Find where the given text appears and provide that cell's center as (x, y) coordinate. 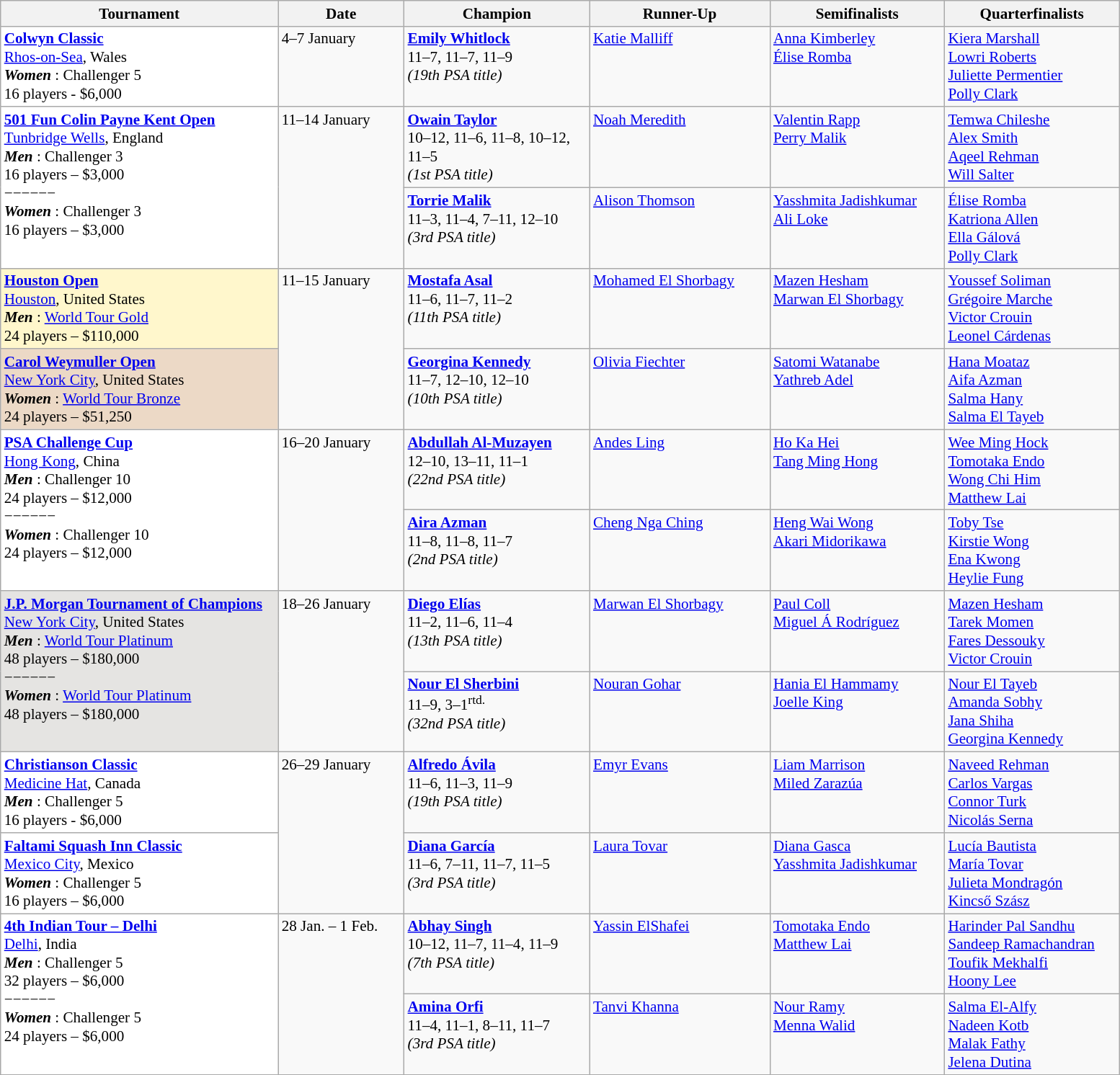
Torrie Malik11–3, 11–4, 7–11, 12–10(3rd PSA title) (497, 228)
Owain Taylor10–12, 11–6, 11–8, 10–12, 11–5(1st PSA title) (497, 147)
Heng Wai Wong Akari Midorikawa (857, 550)
Nour El Sherbini11–9, 3–1rtd.(32nd PSA title) (497, 712)
Emily Whitlock11–7, 11–7, 11–9(19th PSA title) (497, 66)
Toby Tse Kirstie Wong Ena Kwong Heylie Fung (1031, 550)
Hania El Hammamy Joelle King (857, 712)
Anna Kimberley Élise Romba (857, 66)
Emyr Evans (680, 793)
Cheng Nga Ching (680, 550)
4th Indian Tour – Delhi Delhi, India Men : Challenger 532 players – $6,000−−−−−− Women : Challenger 524 players – $6,000 (140, 994)
Harinder Pal Sandhu Sandeep Ramachandran Toufik Mekhalfi Hoony Lee (1031, 954)
Temwa Chileshe Alex Smith Aqeel Rehman Will Salter (1031, 147)
Marwan El Shorbagy (680, 631)
Diego Elías11–2, 11–6, 11–4(13th PSA title) (497, 631)
Diana García11–6, 7–11, 11–7, 11–5(3rd PSA title) (497, 873)
Naveed Rehman Carlos Vargas Connor Turk Nicolás Serna (1031, 793)
Lucía Bautista María Tovar Julieta Mondragón Kincső Szász (1031, 873)
PSA Challenge Cup Hong Kong, China Men : Challenger 1024 players – $12,000−−−−−− Women : Challenger 1024 players – $12,000 (140, 510)
Faltami Squash Inn Classic Mexico City, Mexico Women : Challenger 516 players – $6,000 (140, 873)
Runner-Up (680, 13)
Diana Gasca Yasshmita Jadishkumar (857, 873)
Nouran Gohar (680, 712)
Amina Orfi11–4, 11–1, 8–11, 11–7(3rd PSA title) (497, 1035)
Abhay Singh10–12, 11–7, 11–4, 11–9(7th PSA title) (497, 954)
Liam Marrison Miled Zarazúa (857, 793)
Semifinalists (857, 13)
Colwyn Classic Rhos-on-Sea, Wales Women : Challenger 516 players - $6,000 (140, 66)
Mohamed El Shorbagy (680, 308)
Aira Azman11–8, 11–8, 11–7(2nd PSA title) (497, 550)
Alfredo Ávila11–6, 11–3, 11–9(19th PSA title) (497, 793)
Nour Ramy Menna Walid (857, 1035)
Paul Coll Miguel Á Rodríguez (857, 631)
Christianson Classic Medicine Hat, Canada Men : Challenger 516 players - $6,000 (140, 793)
Quarterfinalists (1031, 13)
Salma El-Alfy Nadeen Kotb Malak Fathy Jelena Dutina (1031, 1035)
Ho Ka Hei Tang Ming Hong (857, 470)
Laura Tovar (680, 873)
Houston Open Houston, United States Men : World Tour Gold24 players – $110,000 (140, 308)
Tanvi Khanna (680, 1035)
Katie Malliff (680, 66)
Mostafa Asal11–6, 11–7, 11–2(11th PSA title) (497, 308)
501 Fun Colin Payne Kent Open Tunbridge Wells, England Men : Challenger 316 players – $3,000−−−−−− Women : Challenger 316 players – $3,000 (140, 187)
18–26 January (342, 672)
Hana Moataz Aifa Azman Salma Hany Salma El Tayeb (1031, 389)
Tomotaka Endo Matthew Lai (857, 954)
Yassin ElShafei (680, 954)
Yasshmita Jadishkumar Ali Loke (857, 228)
Date (342, 13)
Carol Weymuller Open New York City, United States Women : World Tour Bronze24 players – $51,250 (140, 389)
Abdullah Al-Muzayen12–10, 13–11, 11–1(22nd PSA title) (497, 470)
Champion (497, 13)
28 Jan. – 1 Feb. (342, 994)
Alison Thomson (680, 228)
Mazen Hesham Marwan El Shorbagy (857, 308)
Tournament (140, 13)
Valentin Rapp Perry Malik (857, 147)
26–29 January (342, 833)
Nour El Tayeb Amanda Sobhy Jana Shiha Georgina Kennedy (1031, 712)
Élise Romba Katriona Allen Ella Gálová Polly Clark (1031, 228)
Georgina Kennedy11–7, 12–10, 12–10(10th PSA title) (497, 389)
Olivia Fiechter (680, 389)
Noah Meredith (680, 147)
11–14 January (342, 187)
Wee Ming Hock Tomotaka Endo Wong Chi Him Matthew Lai (1031, 470)
Satomi Watanabe Yathreb Adel (857, 389)
4–7 January (342, 66)
16–20 January (342, 510)
Youssef Soliman Grégoire Marche Victor Crouin Leonel Cárdenas (1031, 308)
Andes Ling (680, 470)
Mazen Hesham Tarek Momen Fares Dessouky Victor Crouin (1031, 631)
Kiera Marshall Lowri Roberts Juliette Permentier Polly Clark (1031, 66)
11–15 January (342, 349)
